Pinpoint the cell where the given text exists, returning its (x, y) midpoint coordinate. 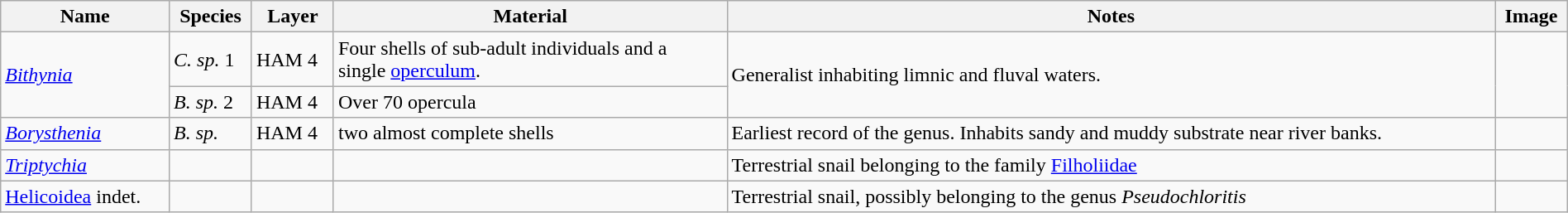
Name (85, 17)
Earliest record of the genus. Inhabits sandy and muddy substrate near river banks. (1111, 133)
Borysthenia (85, 133)
Species (211, 17)
Layer (293, 17)
Notes (1111, 17)
Over 70 opercula (530, 102)
Helicoidea indet. (85, 196)
Generalist inhabiting limnic and fluval waters. (1111, 75)
Terrestrial snail, possibly belonging to the genus Pseudochloritis (1111, 196)
B. sp. (211, 133)
Triptychia (85, 165)
Four shells of sub-adult individuals and asingle operculum. (530, 60)
Bithynia (85, 75)
Image (1532, 17)
Material (530, 17)
Terrestrial snail belonging to the family Filholiidae (1111, 165)
two almost complete shells (530, 133)
B. sp. 2 (211, 102)
C. sp. 1 (211, 60)
